Return [x, y] of the center of cell containing provided text 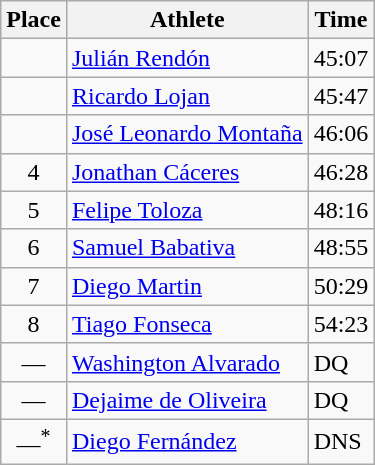
José Leonardo Montaña [187, 134]
6 [34, 248]
4 [34, 172]
Washington Alvarado [187, 362]
—* [34, 442]
48:16 [341, 210]
Diego Martin [187, 286]
Time [341, 20]
DNS [341, 442]
Diego Fernández [187, 442]
Ricardo Lojan [187, 96]
Felipe Toloza [187, 210]
45:47 [341, 96]
50:29 [341, 286]
Athlete [187, 20]
46:06 [341, 134]
46:28 [341, 172]
54:23 [341, 324]
Tiago Fonseca [187, 324]
48:55 [341, 248]
5 [34, 210]
Julián Rendón [187, 58]
Place [34, 20]
8 [34, 324]
Samuel Babativa [187, 248]
45:07 [341, 58]
7 [34, 286]
Dejaime de Oliveira [187, 400]
Jonathan Cáceres [187, 172]
